Provide the [X, Y] coordinate of the cell's center where the given text is located.  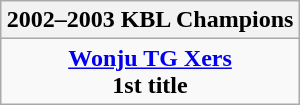
2002–2003 KBL Champions [150, 20]
Wonju TG Xers1st title [150, 72]
